For the text-containing cell, return its midpoint in [X, Y] coordinate format. 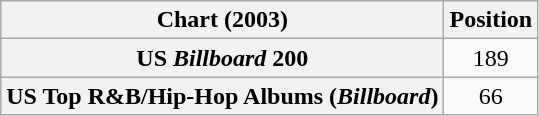
US Billboard 200 [222, 58]
189 [491, 58]
Chart (2003) [222, 20]
66 [491, 96]
US Top R&B/Hip-Hop Albums (Billboard) [222, 96]
Position [491, 20]
